Search for the cell housing the specified text and yield its [X, Y] center coordinate. 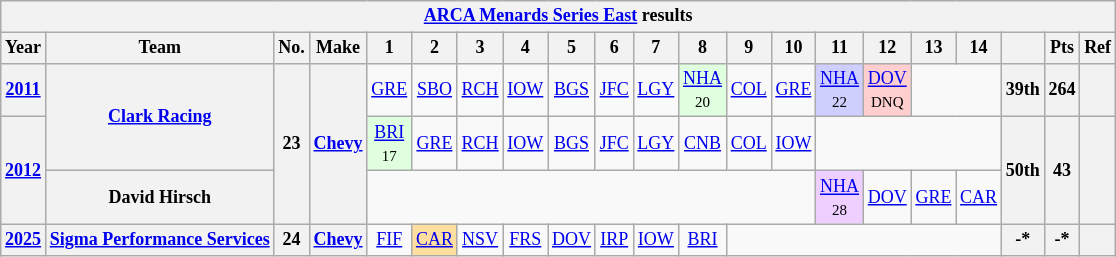
23 [292, 144]
4 [526, 48]
11 [840, 48]
NHA22 [840, 90]
Sigma Performance Services [160, 240]
BRI [703, 240]
SBO [435, 90]
Pts [1062, 48]
3 [480, 48]
50th [1022, 170]
2 [435, 48]
24 [292, 240]
Make [338, 48]
10 [794, 48]
NHA20 [703, 90]
BRI17 [390, 144]
1 [390, 48]
CNB [703, 144]
6 [614, 48]
FRS [526, 240]
7 [656, 48]
IRP [614, 240]
264 [1062, 90]
14 [979, 48]
8 [703, 48]
David Hirsch [160, 197]
ARCA Menards Series East results [558, 16]
13 [934, 48]
DOVDNQ [887, 90]
Clark Racing [160, 116]
NHA28 [840, 197]
2011 [24, 90]
Year [24, 48]
43 [1062, 170]
Ref [1098, 48]
5 [572, 48]
FIF [390, 240]
2025 [24, 240]
No. [292, 48]
12 [887, 48]
39th [1022, 90]
NSV [480, 240]
9 [748, 48]
2012 [24, 170]
Team [160, 48]
